From the cell containing the given text, extract its center point as (X, Y) coordinate. 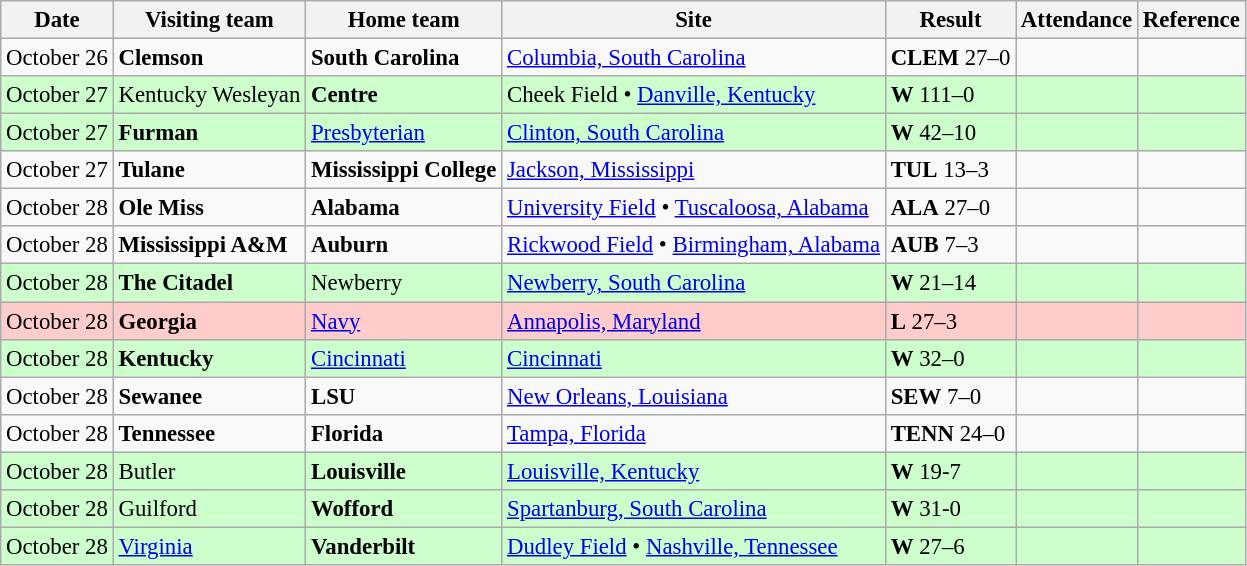
W 111–0 (950, 95)
Alabama (404, 208)
W 21–14 (950, 283)
W 31-0 (950, 509)
Clinton, South Carolina (694, 133)
W 19-7 (950, 471)
Newberry (404, 283)
Mississippi College (404, 170)
Dudley Field • Nashville, Tennessee (694, 546)
Louisville, Kentucky (694, 471)
Rickwood Field • Birmingham, Alabama (694, 245)
Tulane (209, 170)
Auburn (404, 245)
Furman (209, 133)
TENN 24–0 (950, 433)
Virginia (209, 546)
Home team (404, 20)
Cheek Field • Danville, Kentucky (694, 95)
Date (57, 20)
Guilford (209, 509)
Reference (1192, 20)
Vanderbilt (404, 546)
Navy (404, 321)
Clemson (209, 58)
University Field • Tuscaloosa, Alabama (694, 208)
South Carolina (404, 58)
TUL 13–3 (950, 170)
Spartanburg, South Carolina (694, 509)
Result (950, 20)
Visiting team (209, 20)
Centre (404, 95)
Kentucky Wesleyan (209, 95)
Newberry, South Carolina (694, 283)
Wofford (404, 509)
Kentucky (209, 358)
Ole Miss (209, 208)
Presbyterian (404, 133)
Mississippi A&M (209, 245)
Annapolis, Maryland (694, 321)
W 32–0 (950, 358)
Sewanee (209, 396)
Butler (209, 471)
CLEM 27–0 (950, 58)
ALA 27–0 (950, 208)
W 27–6 (950, 546)
The Citadel (209, 283)
Georgia (209, 321)
L 27–3 (950, 321)
Site (694, 20)
Tennessee (209, 433)
W 42–10 (950, 133)
Louisville (404, 471)
AUB 7–3 (950, 245)
Tampa, Florida (694, 433)
SEW 7–0 (950, 396)
LSU (404, 396)
New Orleans, Louisiana (694, 396)
Columbia, South Carolina (694, 58)
Florida (404, 433)
October 26 (57, 58)
Jackson, Mississippi (694, 170)
Attendance (1077, 20)
